Determine the (x, y) coordinate at the center of the cell enclosing the given text.  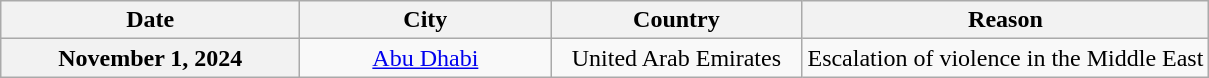
Reason (1006, 20)
Date (150, 20)
United Arab Emirates (676, 58)
City (426, 20)
Abu Dhabi (426, 58)
Country (676, 20)
Escalation of violence in the Middle East (1006, 58)
November 1, 2024 (150, 58)
